Output the [x, y] coordinate of the center of the cell containing the given text.  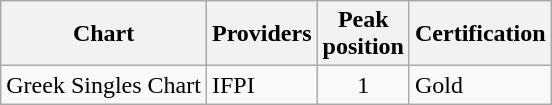
Chart [104, 34]
Providers [262, 34]
Gold [480, 85]
Greek Singles Chart [104, 85]
1 [363, 85]
Peakposition [363, 34]
Certification [480, 34]
IFPI [262, 85]
